Find where the given text appears and provide that cell's center as [x, y] coordinate. 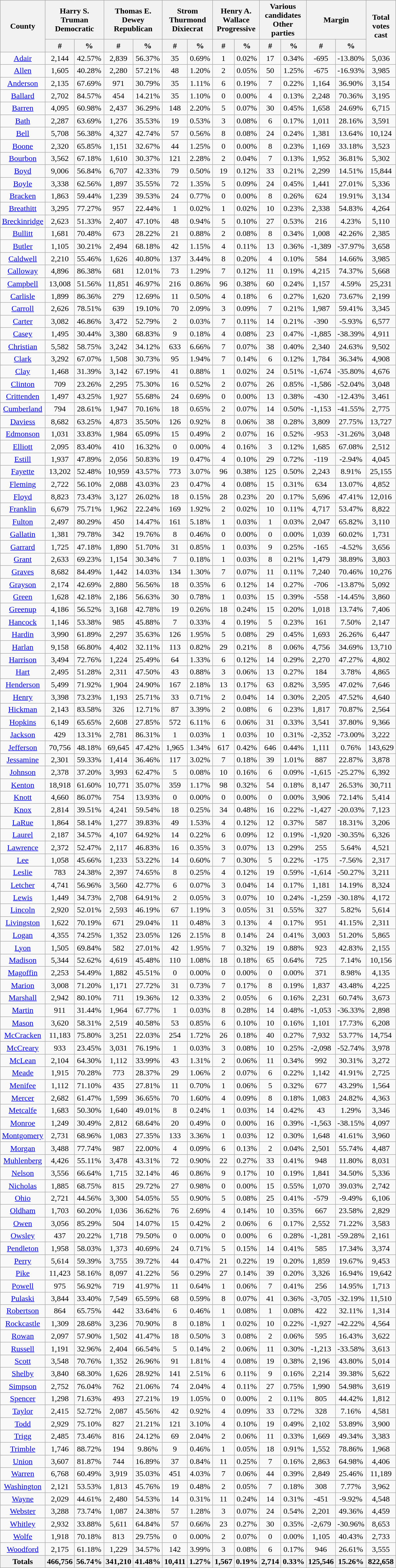
61.47% [89, 1098]
52.48% [89, 472]
-1,586 [321, 384]
53.89% [351, 1424]
1,468 [60, 371]
29.72% [147, 1186]
Lawrence [23, 848]
Daviess [23, 422]
4,264 [381, 209]
14.03% [147, 572]
125,546 [321, 1561]
23.05% [147, 935]
Metcalfe [23, 1111]
1,964 [119, 1010]
Various candidatesOther parties [283, 20]
Leslie [23, 873]
67.69% [89, 83]
639 [119, 309]
3,613 [381, 1348]
-1,563 [321, 1123]
762 [119, 1386]
783 [60, 873]
5,708 [60, 133]
2,155 [381, 948]
646 [270, 747]
65.65% [89, 722]
13.07% [351, 484]
827 [119, 1424]
Martin [23, 1010]
Scott [23, 1361]
Pendleton [23, 1248]
Livingston [23, 923]
2,338 [321, 209]
54.49% [89, 973]
54.98% [351, 1386]
2,731 [60, 1136]
31.39% [89, 371]
49.36% [351, 1511]
9,453 [381, 1261]
-30.35% [351, 835]
2,161 [381, 1236]
Carlisle [23, 296]
3,008 [60, 985]
1,681 [60, 234]
3.78% [351, 672]
Franklin [23, 509]
47.02% [351, 685]
1,181 [321, 885]
493 [119, 1399]
-16.93% [351, 71]
3,900 [381, 1424]
73.46% [89, 1436]
47.52% [351, 697]
1,495 [60, 334]
26.96% [147, 1361]
667 [321, 1211]
1,111 [321, 747]
-20.03% [351, 810]
27.35% [147, 1136]
2,849 [321, 1474]
2,187 [60, 835]
Mason [23, 1023]
Meade [23, 1073]
5,110 [381, 221]
51.33% [89, 221]
2,608 [119, 722]
56.74% [89, 1561]
7,123 [381, 810]
74.37% [351, 271]
73.67% [351, 296]
44.56% [89, 1198]
1,552 [321, 1449]
Calloway [23, 271]
10,959 [119, 472]
12.71% [147, 710]
2,519 [119, 1023]
42.78% [147, 610]
15.26% [351, 1561]
-430 [321, 397]
3,990 [60, 635]
-35.80% [351, 371]
948 [321, 1161]
42.33% [147, 171]
27.75% [351, 422]
2,485 [60, 1436]
Fayette [23, 472]
72.76% [89, 660]
1,987 [321, 309]
10,124 [381, 133]
33.88% [89, 1524]
3,380 [119, 334]
3,962 [381, 1486]
3,031 [119, 1048]
1,249 [60, 1123]
6,106 [381, 1198]
14.66% [351, 259]
67.77% [147, 1010]
68 [175, 1298]
19.67% [351, 1261]
6,208 [381, 1023]
70.19% [89, 923]
1,449 [60, 898]
65.59% [147, 1298]
13.93% [147, 797]
1,505 [60, 948]
40.69% [147, 1248]
2,633 [60, 559]
435 [119, 1085]
342 [119, 534]
95 [175, 359]
64.92% [147, 835]
75.71% [89, 509]
584 [321, 259]
255 [321, 848]
3,478 [119, 1161]
3,978 [381, 1048]
-9.49% [351, 1198]
Crittenden [23, 397]
634 [321, 484]
79 [175, 171]
4.03% [200, 1474]
63.25% [89, 422]
Breathitt [23, 209]
Woodford [23, 1549]
33.64% [147, 1311]
2,087 [119, 1411]
2,231 [321, 998]
1,224 [119, 660]
67 [175, 910]
-12.43% [351, 397]
142 [175, 1549]
923 [321, 948]
4,908 [381, 359]
3,168 [119, 610]
39.83% [147, 823]
2.09% [200, 309]
36.90% [351, 83]
4,548 [381, 1499]
711 [119, 998]
3,272 [381, 1060]
Harlan [23, 647]
754 [119, 797]
-1,885 [321, 334]
54.05% [147, 1198]
429 [60, 735]
13.64% [351, 133]
4,225 [381, 985]
1,502 [119, 1336]
-1,615 [321, 772]
57.90% [89, 1336]
30.44% [89, 334]
16.32% [147, 447]
3,658 [381, 246]
2,397 [119, 873]
35.55% [147, 183]
50.83% [147, 459]
110 [175, 960]
Grayson [23, 584]
6,768 [60, 1474]
35.53% [147, 121]
13.31% [89, 735]
71.63% [89, 1399]
1,882 [119, 973]
0.94% [200, 221]
-41.55% [351, 409]
Bath [23, 121]
3,541 [321, 722]
5,302 [381, 158]
Johnson [23, 772]
3,288 [60, 1511]
28.22% [147, 234]
3,326 [321, 1273]
3.44% [200, 259]
68.75% [89, 1186]
1.10% [200, 96]
16.43% [351, 1336]
2,839 [119, 58]
Russell [23, 1348]
1,239 [119, 196]
2,201 [321, 1511]
1,169 [321, 146]
Madison [23, 960]
79.50% [147, 1236]
71.10% [89, 1085]
Powell [23, 1286]
1.19% [200, 910]
0.40% [294, 346]
2,626 [60, 309]
410 [119, 447]
67.18% [89, 158]
-706 [321, 584]
3,560 [119, 885]
50 [270, 71]
134 [175, 572]
-119 [321, 459]
17 [270, 58]
Boyle [23, 183]
5.64% [351, 848]
69 [175, 1436]
327 [321, 910]
2,175 [60, 1549]
2,495 [60, 672]
2,102 [321, 1424]
Muhlenberg [23, 1161]
56.63% [147, 597]
5,014 [381, 1361]
28.16% [351, 121]
2,415 [60, 1411]
LaRue [23, 823]
56.84% [89, 171]
7.14% [351, 960]
2,340 [321, 346]
7,240 [321, 572]
58.03% [89, 1248]
572 [175, 722]
117 [175, 760]
Rowan [23, 1336]
71.92% [89, 685]
1.31% [200, 1060]
4.23% [351, 221]
Nelson [23, 1173]
78.51% [89, 309]
68.30% [89, 1373]
-1,053 [321, 1010]
Marion [23, 985]
2,702 [60, 96]
11,510 [381, 1298]
47.10% [147, 221]
194 [119, 1449]
2,437 [119, 108]
3,222 [381, 735]
1,715 [119, 1173]
-695 [321, 58]
585 [321, 1248]
40.43% [351, 1536]
4,045 [381, 459]
-52.04% [351, 384]
1.60% [200, 1098]
-1,213 [321, 1348]
624 [321, 196]
43.31% [147, 1161]
4,215 [321, 271]
22 [223, 1161]
Knott [23, 797]
3,110 [381, 522]
3,860 [381, 597]
1,864 [60, 823]
1,039 [321, 534]
60.49% [89, 1474]
Robertson [23, 1311]
64.84% [147, 1524]
Hancock [23, 622]
0.91% [294, 1449]
44.61% [89, 1499]
8.98% [351, 973]
61.89% [89, 635]
-165 [321, 547]
Pike [23, 1273]
Nicholas [23, 1186]
1,605 [60, 71]
1,171 [119, 985]
725 [321, 960]
2,199 [381, 296]
14,754 [381, 1035]
2,480 [119, 1499]
74 [175, 1386]
0.56% [200, 133]
72.14% [351, 797]
3,620 [60, 1023]
4,459 [381, 1511]
1.34% [200, 747]
11,851 [119, 284]
Washington [23, 1486]
3,673 [381, 998]
3,242 [119, 346]
76 [175, 1211]
12.69% [147, 296]
3,840 [60, 1373]
5,696 [321, 497]
52.01% [89, 910]
56.38% [89, 133]
30.73% [147, 359]
63 [270, 685]
5,036 [381, 58]
49.34% [351, 1436]
34.69% [351, 647]
-38.39% [351, 334]
58.16% [89, 1273]
-1,427 [321, 810]
2,829 [381, 1211]
4,135 [381, 973]
63.69% [89, 121]
2,880 [119, 584]
-37.97% [351, 246]
Perry [23, 1261]
21.06% [147, 1386]
26.26% [351, 635]
33.40% [89, 1298]
5.18% [200, 522]
2,721 [60, 1198]
68.96% [89, 1136]
28.68% [89, 1323]
34 [223, 810]
1,669 [321, 1436]
816 [119, 1436]
60.20% [89, 1211]
14.51% [351, 171]
1.94% [200, 359]
66.80% [89, 647]
52.72% [89, 1411]
-13.87% [351, 584]
2,497 [60, 522]
68.18% [147, 246]
11.80% [351, 1161]
1,157 [321, 284]
25,155 [381, 472]
1,784 [321, 359]
4,172 [381, 898]
45.88% [147, 622]
24.82% [351, 1098]
4,717 [321, 509]
54.83% [351, 209]
3,919 [119, 1474]
3,607 [60, 1461]
-42.22% [351, 1323]
2,320 [60, 146]
2,552 [321, 1223]
Bullitt [23, 234]
10,771 [119, 785]
3,619 [381, 1386]
43.03% [147, 484]
14.47% [147, 522]
-2,679 [321, 1524]
37.20% [89, 772]
2,714 [270, 1561]
3,338 [60, 183]
35.50% [147, 422]
25.46% [351, 1474]
1,863 [60, 196]
14.07% [147, 1223]
951 [321, 923]
Harrison [23, 660]
3,878 [381, 760]
2,143 [60, 710]
2,270 [321, 660]
3,211 [381, 873]
1,142 [321, 1073]
55.74% [351, 1148]
56.92% [89, 1286]
-73.00% [351, 735]
3,523 [381, 146]
Cumberland [23, 409]
39.72% [147, 1261]
41.61% [351, 1136]
73.43% [89, 497]
1,841 [321, 1173]
30.31% [351, 1060]
Graves [23, 572]
4,487 [381, 1148]
10,156 [381, 960]
2,593 [119, 910]
42.83% [351, 948]
61.60% [89, 785]
3,003 [321, 935]
56.96% [89, 885]
-1,259 [321, 898]
29.75% [147, 1536]
77.74% [89, 1148]
46.97% [147, 284]
5,668 [381, 271]
6,149 [60, 722]
Wayne [23, 1499]
64.91% [147, 898]
2.69% [200, 1211]
42.18% [89, 597]
7.50% [351, 622]
1,508 [119, 359]
2.18% [200, 685]
-9.92% [351, 1499]
Lee [23, 860]
69.84% [89, 948]
64.30% [89, 1060]
719 [119, 1286]
5,414 [381, 797]
43.25% [89, 397]
Ohio [23, 1198]
5,582 [60, 346]
24.12% [147, 1436]
633 [175, 346]
13,727 [381, 422]
946 [321, 1549]
1,904 [119, 685]
Carroll [23, 309]
86.31% [147, 735]
Christian [23, 346]
65.09% [147, 434]
887 [321, 760]
744 [119, 1461]
-13.80% [351, 58]
1,927 [119, 397]
Webster [23, 1511]
47.41% [351, 497]
2,920 [60, 910]
42.26% [351, 234]
1,968 [381, 1449]
43.29% [351, 1085]
53.77% [351, 1035]
83.58% [89, 710]
933 [60, 1048]
2.28% [200, 158]
2,196 [321, 1361]
34.12% [147, 346]
2,295 [119, 384]
36.65% [147, 1098]
Hickman [23, 710]
54 [270, 785]
1,276 [119, 121]
1,164 [321, 83]
19.36% [147, 998]
4,911 [381, 334]
9,158 [60, 647]
Monroe [23, 1123]
Total votes cast [381, 26]
125 [270, 472]
4,619 [119, 960]
4,521 [381, 848]
8,031 [381, 1161]
30,711 [381, 785]
Hardin [23, 635]
84.49% [89, 572]
3,494 [60, 660]
24.69% [351, 108]
1.27% [200, 1561]
5,611 [119, 1524]
1,890 [119, 547]
148 [175, 108]
3,555 [381, 1549]
0.98% [200, 1186]
40.80% [147, 259]
987 [119, 1148]
Jessamine [23, 760]
42.74% [147, 133]
2,088 [119, 484]
2,623 [60, 221]
1,952 [321, 158]
Boone [23, 146]
25,231 [381, 284]
1,648 [321, 1136]
8,653 [381, 1524]
8.91% [351, 472]
992 [321, 1060]
30.79% [147, 83]
Clinton [23, 384]
985 [119, 622]
26.61% [351, 1549]
4,660 [60, 797]
68.64% [147, 1123]
0.77% [200, 196]
47.89% [89, 459]
113 [175, 647]
4,241 [119, 810]
16.94% [351, 1273]
5,344 [60, 960]
-675 [321, 71]
1,899 [60, 296]
22.87% [351, 760]
0.44% [294, 747]
2,147 [381, 622]
-2,098 [321, 1048]
Jefferson [23, 747]
681 [119, 271]
65.85% [89, 146]
2,512 [381, 447]
Barren [23, 108]
-33.58% [351, 1348]
326 [119, 710]
5,499 [60, 685]
73.23% [89, 697]
673 [119, 234]
Kenton [23, 785]
5,622 [381, 1373]
1.15% [200, 246]
22.24% [147, 509]
46.86% [89, 321]
41.15% [351, 923]
52.79% [147, 321]
2,564 [381, 710]
20.22% [89, 1236]
47.27% [351, 660]
1.33% [200, 660]
33.18% [351, 146]
43.57% [147, 472]
-31.26% [351, 434]
56.56% [147, 584]
308 [321, 1486]
3,195 [381, 96]
4,756 [321, 647]
1,479 [321, 559]
55.68% [147, 397]
51.70% [147, 547]
69.23% [89, 559]
422 [321, 1311]
28 [223, 497]
14.19% [351, 885]
3,591 [381, 121]
1,947 [119, 409]
36.29% [147, 108]
582 [119, 948]
4.59% [351, 284]
4,097 [381, 1123]
254 [175, 1035]
26.02% [147, 497]
45.56% [147, 1411]
2.51% [200, 1373]
69,645 [119, 747]
7.16% [351, 1411]
1.17% [200, 785]
66.54% [147, 1348]
8,097 [119, 1273]
Thomas E. DeweyRepublican [133, 20]
22.03% [147, 1035]
56 [175, 1273]
-52.74% [351, 1048]
2,210 [60, 259]
47.50% [147, 672]
60.98% [89, 108]
8,823 [60, 497]
Todd [23, 1424]
2.20% [200, 108]
17.34% [351, 1248]
4,327 [119, 133]
40.58% [147, 1023]
3,548 [60, 1361]
2,117 [119, 848]
2,501 [321, 1148]
1,965 [175, 747]
1,628 [60, 597]
38.89% [351, 559]
4,676 [381, 371]
25.71% [147, 697]
1,101 [321, 1023]
671 [119, 923]
975 [60, 1286]
1,620 [321, 296]
2,301 [60, 760]
70.76% [89, 1361]
77.27% [89, 209]
41.48% [147, 1561]
70.90% [147, 1323]
-953 [321, 434]
1,058 [60, 860]
70,756 [60, 747]
46 [175, 1173]
617 [223, 747]
Trimble [23, 1449]
48.18% [89, 747]
Henry A. WallaceProgressive [236, 20]
794 [60, 409]
Totals [23, 1561]
1.72% [200, 1035]
Boyd [23, 171]
1,640 [119, 1111]
2,814 [60, 810]
42.69% [89, 584]
4,741 [60, 885]
1,817 [321, 710]
3,488 [60, 1148]
Union [23, 1461]
25 [270, 1198]
78.86% [351, 1449]
-5.93% [351, 321]
10,411 [175, 1561]
2,135 [60, 83]
6,715 [381, 108]
33.99% [147, 1060]
56.52% [89, 610]
10,276 [381, 572]
37 [175, 1461]
Laurel [23, 835]
4,186 [60, 610]
1,746 [60, 1449]
2,407 [119, 221]
27.21% [147, 1399]
1,229 [119, 1549]
18.31% [351, 823]
50.30% [89, 1111]
1,146 [60, 622]
7.77% [351, 1486]
67.07% [89, 359]
1,725 [60, 547]
822,658 [381, 1561]
45.76% [147, 1486]
15,844 [381, 171]
Mercer [23, 1098]
23.58% [351, 1211]
Henry [23, 697]
14.95% [351, 1286]
1,859 [321, 1261]
1,812 [381, 1399]
371 [321, 973]
Caldwell [23, 259]
1,011 [321, 121]
2,280 [119, 71]
64 [175, 660]
39.51% [89, 810]
3,206 [381, 823]
Greenup [23, 610]
4,095 [60, 108]
2,929 [60, 1424]
12,016 [381, 497]
1,731 [381, 534]
17.73% [351, 1023]
1,567 [223, 1561]
Elliott [23, 447]
65.75% [89, 1311]
2,898 [381, 1010]
McLean [23, 1060]
Menifee [23, 1085]
2,385 [381, 234]
957 [119, 209]
51.56% [89, 284]
71.22% [351, 1223]
Oldham [23, 1211]
58.14% [89, 823]
3.07% [200, 472]
70.28% [89, 1073]
Shelby [23, 1373]
5.82% [351, 910]
1,685 [321, 447]
1.30% [200, 572]
2,494 [119, 246]
52.47% [89, 848]
73.74% [89, 1511]
42.57% [89, 58]
Allen [23, 71]
677 [321, 1085]
30.37% [147, 158]
0.73% [200, 985]
8,822 [381, 509]
55 [175, 1198]
27.81% [147, 1085]
39.53% [147, 196]
67.08% [351, 447]
133 [175, 1136]
70.87% [351, 710]
-1,920 [321, 835]
23.45% [89, 1048]
328 [321, 1411]
1,151 [119, 146]
1,314 [381, 1311]
44.42% [351, 1399]
1,610 [119, 158]
46.83% [147, 848]
2,287 [60, 121]
3,300 [119, 1198]
41.91% [351, 1073]
2,708 [119, 898]
1,018 [321, 610]
Breckinridge [23, 221]
98 [223, 785]
80.29% [89, 522]
6,707 [119, 171]
37.80% [351, 722]
7,646 [381, 685]
3,251 [119, 1035]
Bourbon [23, 158]
-175 [321, 860]
Estill [23, 459]
60 [270, 284]
32.14% [147, 1173]
Owsley [23, 1236]
911 [60, 1010]
2,932 [60, 1524]
51.28% [89, 672]
1,915 [60, 1073]
2,214 [321, 1373]
3,472 [119, 321]
3,461 [381, 397]
3.02% [200, 760]
21.21% [147, 1424]
83.40% [89, 447]
49 [175, 823]
4,640 [381, 697]
22.00% [147, 1148]
Logan [23, 935]
56.10% [89, 484]
36.81% [351, 158]
1,658 [321, 108]
3,154 [381, 83]
91 [175, 1361]
-390 [321, 321]
58.31% [89, 1023]
19.91% [351, 196]
13.74% [351, 610]
Spencer [23, 1399]
3,383 [381, 1436]
Anderson [23, 83]
45.48% [147, 960]
27.72% [147, 985]
5,092 [381, 584]
2,104 [60, 1060]
Marshall [23, 998]
Carter [23, 321]
-2.94% [351, 459]
6,577 [381, 321]
3,236 [119, 1323]
35.03% [147, 1474]
2,317 [381, 860]
47.18% [89, 547]
6.66% [200, 346]
1,693 [321, 635]
7,406 [381, 610]
2,297 [119, 635]
87 [175, 710]
4,564 [381, 1323]
29.04% [147, 923]
1,233 [119, 860]
75.30% [147, 384]
70.46% [351, 572]
16.89% [147, 1461]
451 [175, 1474]
3,622 [381, 1336]
Edmonson [23, 434]
4,406 [381, 1461]
53.38% [89, 622]
1,937 [60, 459]
2,029 [60, 1499]
84.57% [89, 96]
1,718 [119, 1236]
Henderson [23, 685]
Lyon [23, 948]
59.39% [89, 1261]
1,298 [60, 1399]
805 [321, 1399]
75.80% [89, 1035]
-36.33% [351, 1010]
Butler [23, 246]
53 [175, 1023]
Trigg [23, 1436]
1,414 [119, 760]
1,918 [60, 1536]
85.29% [89, 1223]
864 [60, 1311]
-1,389 [321, 246]
-558 [321, 597]
53.47% [351, 509]
-50.27% [351, 873]
28.37% [147, 1073]
80.10% [89, 998]
3,656 [381, 547]
1.28% [200, 1511]
Bracken [23, 196]
9,006 [60, 171]
Green [23, 597]
12.01% [147, 271]
141 [175, 1373]
Rockcastle [23, 1323]
32.67% [147, 146]
4,581 [381, 1411]
0.54% [294, 1511]
57.21% [147, 71]
143,629 [381, 747]
75.10% [89, 1424]
3,345 [381, 309]
-579 [321, 1198]
4,402 [119, 647]
1,441 [321, 183]
79.78% [89, 534]
2,174 [60, 584]
24.63% [351, 346]
Knox [23, 810]
Fulton [23, 522]
60.74% [351, 998]
595 [321, 1336]
0.65% [200, 409]
-25.27% [351, 772]
450 [119, 522]
Fleming [23, 484]
1,984 [119, 434]
Gallatin [23, 534]
7,932 [321, 1035]
86.38% [89, 271]
1,897 [119, 183]
4,865 [381, 672]
1,622 [60, 923]
2,752 [60, 1386]
1.06% [200, 1073]
2,812 [119, 1123]
49.01% [147, 1111]
9,366 [381, 722]
Pulaski [23, 1298]
71.20% [89, 985]
76.19% [147, 1048]
59.33% [89, 760]
45.51% [147, 973]
27.85% [147, 722]
Grant [23, 559]
3,374 [381, 1248]
587 [321, 823]
2.15% [200, 935]
64.98% [351, 1461]
24.90% [147, 685]
36.62% [147, 1211]
1,008 [321, 234]
1,703 [60, 1211]
3,906 [321, 797]
73 [175, 271]
53.22% [147, 860]
62.47% [147, 772]
1,813 [119, 1486]
2,299 [321, 171]
2,863 [321, 1461]
Simpson [23, 1386]
2,186 [119, 597]
0.37% [294, 823]
1,373 [119, 1248]
Strom ThurmondDixiecrat [188, 20]
-1,153 [321, 409]
Morgan [23, 1148]
Adair [23, 58]
23.26% [89, 384]
70.48% [89, 234]
County [23, 26]
813 [119, 1536]
1.81% [200, 1361]
60.02% [351, 534]
-4.52% [351, 547]
-32.19% [351, 1298]
Taylor [23, 1411]
2,243 [321, 472]
Clay [23, 371]
4,896 [60, 271]
2,121 [60, 1486]
19.76% [147, 534]
Warren [23, 1474]
Casey [23, 334]
1.92% [200, 509]
55.46% [89, 259]
Jackson [23, 735]
74.25% [89, 935]
4,426 [60, 1161]
971 [119, 83]
3,295 [60, 209]
0.75% [294, 1386]
7,549 [119, 1298]
42.77% [147, 885]
0.78% [200, 597]
Magoffin [23, 973]
2,253 [60, 973]
1.08% [200, 960]
33.83% [89, 434]
341,210 [119, 1561]
28.92% [147, 1373]
Hopkins [23, 722]
6,326 [381, 835]
3,993 [119, 772]
28.61% [89, 409]
13,710 [381, 647]
58.75% [89, 346]
Letcher [23, 885]
-1,614 [321, 873]
56.37% [147, 58]
13,202 [60, 472]
3,844 [60, 1298]
54.53% [147, 1499]
4,873 [119, 422]
11,423 [60, 1273]
5,865 [381, 935]
2,047 [321, 522]
0.66% [200, 1524]
167 [175, 685]
McCracken [23, 1035]
0.76% [351, 747]
22.44% [147, 209]
45.66% [89, 860]
65.82% [351, 522]
1,442 [119, 572]
11,183 [60, 1035]
55.11% [89, 1161]
1.20% [200, 71]
-2,352 [321, 735]
454 [119, 96]
2,095 [60, 447]
1,962 [119, 509]
3,562 [60, 158]
-38.15% [351, 1123]
39.38% [351, 1373]
Bell [23, 133]
39.03% [351, 1186]
40 [270, 1035]
14.21% [147, 96]
11,189 [381, 1474]
Whitley [23, 1524]
3,595 [321, 685]
2,056 [119, 459]
1,087 [119, 1511]
59.44% [89, 196]
52.62% [89, 960]
31.44% [89, 1010]
2,205 [321, 697]
1,154 [119, 559]
2,942 [60, 998]
2,725 [381, 1073]
25.49% [147, 660]
137 [175, 259]
2,144 [60, 58]
1,031 [60, 434]
437 [60, 1236]
3,142 [119, 371]
3,292 [60, 359]
3,960 [381, 1136]
1.05% [200, 1399]
1.35% [200, 183]
35.63% [147, 635]
9.86% [147, 1449]
43.80% [351, 1361]
18,918 [60, 785]
1,958 [60, 1248]
6,392 [381, 772]
Garrard [23, 547]
4,802 [381, 660]
Wolfe [23, 1536]
442 [119, 1311]
3,056 [60, 1223]
70.18% [89, 1536]
2,733 [381, 1536]
1,277 [119, 823]
184 [321, 672]
1.01% [294, 760]
8,147 [321, 785]
-30.96% [351, 1524]
-451 [321, 1499]
51.20% [351, 935]
815 [119, 1186]
Harry S. TrumanDemocratic [74, 20]
Campbell [23, 284]
36.46% [147, 760]
4,363 [381, 1098]
3,809 [321, 422]
2,097 [60, 1336]
3,398 [60, 697]
3,134 [381, 196]
30.49% [89, 1123]
1,713 [381, 1286]
41.47% [147, 1336]
53.53% [89, 1486]
26.53% [351, 785]
Clark [23, 359]
86.36% [89, 296]
19,642 [381, 1273]
0.84% [200, 1461]
2,781 [119, 735]
8,324 [381, 885]
76.04% [89, 1386]
Lewis [23, 898]
70.36% [351, 96]
6,447 [381, 635]
2,372 [60, 848]
1.53% [200, 823]
504 [119, 1223]
1,599 [119, 1098]
279 [119, 296]
3,803 [381, 559]
4,107 [119, 835]
74.65% [147, 873]
62.56% [89, 183]
359 [175, 785]
0.60% [200, 860]
Hart [23, 672]
59.54% [147, 810]
36.34% [351, 359]
1,036 [119, 1211]
41.97% [147, 1286]
-1,281 [321, 1236]
Montgomery [23, 1136]
2,742 [381, 1186]
Margin [336, 20]
1,497 [60, 397]
2,248 [321, 96]
-59.28% [351, 1236]
0.51% [294, 371]
67.19% [147, 371]
-3,705 [321, 1298]
-1,927 [321, 1323]
3,082 [60, 321]
30.21% [89, 246]
2,378 [60, 772]
3.99% [200, 1549]
Owen [23, 1223]
1,070 [321, 1186]
34.50% [351, 1173]
1,564 [381, 1085]
1,309 [60, 1323]
9,502 [381, 346]
43.48% [351, 985]
2,682 [60, 1098]
2,722 [60, 484]
1,990 [321, 1386]
3,755 [119, 1261]
46.19% [147, 910]
3.39% [200, 710]
256 [321, 1286]
3.10% [200, 1424]
68.83% [147, 334]
2,404 [119, 1348]
6.11% [200, 722]
35.07% [147, 785]
1.11% [200, 83]
Ballard [23, 96]
-1,674 [321, 371]
-30.18% [351, 898]
-7.56% [351, 860]
1,885 [60, 1186]
4,355 [60, 935]
66.64% [89, 1173]
34.73% [89, 898]
169 [175, 509]
81.87% [89, 1461]
709 [60, 384]
3.36% [200, 1136]
466,756 [60, 1561]
1,193 [119, 697]
88.72% [89, 1449]
61.18% [89, 1549]
59.41% [351, 309]
4,852 [381, 484]
-14.45% [351, 597]
13,008 [60, 284]
30.34% [147, 559]
3,556 [60, 1173]
1,191 [60, 1348]
86.07% [89, 797]
1,837 [321, 985]
32.96% [89, 1348]
41.22% [147, 1273]
Floyd [23, 497]
3,346 [381, 1111]
Lincoln [23, 910]
40.28% [89, 71]
70.16% [147, 409]
47.42% [147, 747]
65 [270, 960]
McCreary [23, 1048]
6,679 [60, 509]
19.10% [147, 309]
3,127 [119, 497]
3,583 [381, 1223]
1,683 [60, 1111]
2,775 [381, 409]
0.70% [200, 1085]
